Provide the [X, Y] coordinate of the cell's center where the given text is located.  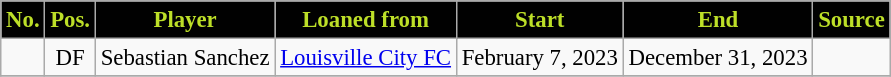
Source [852, 20]
Pos. [70, 20]
Loaned from [366, 20]
February 7, 2023 [540, 58]
End [718, 20]
Sebastian Sanchez [185, 58]
December 31, 2023 [718, 58]
Player [185, 20]
No. [23, 20]
Start [540, 20]
DF [70, 58]
Louisville City FC [366, 58]
